For the text-containing cell, return its midpoint in [x, y] coordinate format. 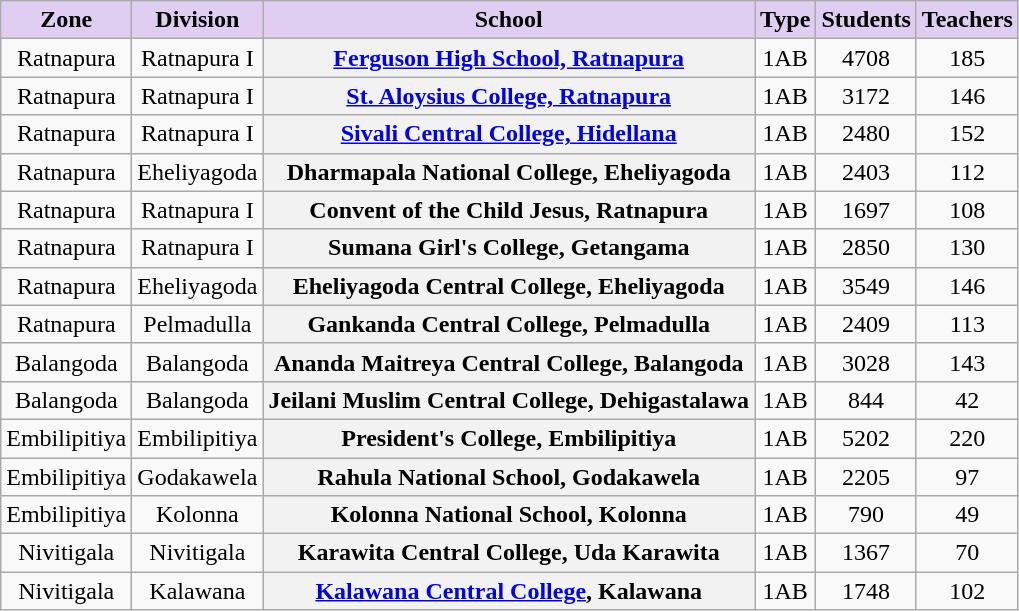
President's College, Embilipitiya [509, 438]
Sivali Central College, Hidellana [509, 134]
St. Aloysius College, Ratnapura [509, 96]
2850 [866, 248]
Kolonna [198, 515]
Zone [66, 20]
Teachers [967, 20]
152 [967, 134]
2480 [866, 134]
102 [967, 591]
Kalawana Central College, Kalawana [509, 591]
70 [967, 553]
Eheliyagoda Central College, Eheliyagoda [509, 286]
Kolonna National School, Kolonna [509, 515]
143 [967, 362]
Godakawela [198, 477]
2205 [866, 477]
Dharmapala National College, Eheliyagoda [509, 172]
Gankanda Central College, Pelmadulla [509, 324]
Convent of the Child Jesus, Ratnapura [509, 210]
1697 [866, 210]
Ferguson High School, Ratnapura [509, 58]
790 [866, 515]
1748 [866, 591]
185 [967, 58]
Rahula National School, Godakawela [509, 477]
Ananda Maitreya Central College, Balangoda [509, 362]
130 [967, 248]
Pelmadulla [198, 324]
School [509, 20]
4708 [866, 58]
97 [967, 477]
Kalawana [198, 591]
3028 [866, 362]
2409 [866, 324]
Jeilani Muslim Central College, Dehigastalawa [509, 400]
1367 [866, 553]
42 [967, 400]
113 [967, 324]
220 [967, 438]
3172 [866, 96]
108 [967, 210]
Sumana Girl's College, Getangama [509, 248]
112 [967, 172]
Division [198, 20]
Karawita Central College, Uda Karawita [509, 553]
844 [866, 400]
3549 [866, 286]
5202 [866, 438]
49 [967, 515]
Students [866, 20]
2403 [866, 172]
Type [786, 20]
